Return the [x, y] coordinate for the center point of the cell that contains the specified text.  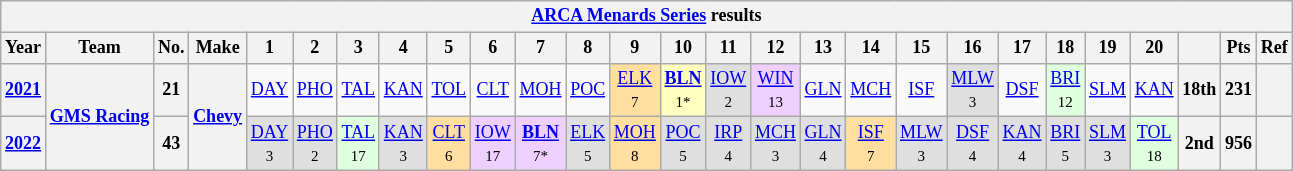
IRP4 [728, 144]
GLN4 [823, 144]
IOW2 [728, 90]
DSF [1022, 90]
19 [1108, 48]
ARCA Menards Series results [646, 16]
12 [776, 48]
11 [728, 48]
ISF [922, 90]
8 [588, 48]
KAN3 [403, 144]
20 [1154, 48]
BLN1* [683, 90]
MCH [871, 90]
WIN13 [776, 90]
43 [172, 144]
18th [1200, 90]
PHO2 [314, 144]
GLN [823, 90]
ELK7 [634, 90]
9 [634, 48]
14 [871, 48]
Pts [1239, 48]
MOH [540, 90]
DAY [269, 90]
TAL [358, 90]
ELK5 [588, 144]
CLT6 [448, 144]
956 [1239, 144]
SLM3 [1108, 144]
16 [972, 48]
Chevy [218, 116]
21 [172, 90]
MOH8 [634, 144]
CLT [492, 90]
ISF7 [871, 144]
Ref [1274, 48]
10 [683, 48]
2nd [1200, 144]
TOL18 [1154, 144]
BRI5 [1066, 144]
2022 [24, 144]
BLN7* [540, 144]
6 [492, 48]
4 [403, 48]
231 [1239, 90]
No. [172, 48]
BRI12 [1066, 90]
Make [218, 48]
DSF4 [972, 144]
2021 [24, 90]
5 [448, 48]
18 [1066, 48]
MCH3 [776, 144]
Team [99, 48]
DAY3 [269, 144]
2 [314, 48]
Year [24, 48]
IOW17 [492, 144]
POC [588, 90]
GMS Racing [99, 116]
17 [1022, 48]
POC5 [683, 144]
TOL [448, 90]
1 [269, 48]
KAN4 [1022, 144]
TAL17 [358, 144]
PHO [314, 90]
15 [922, 48]
7 [540, 48]
13 [823, 48]
SLM [1108, 90]
3 [358, 48]
